Provide the (x, y) coordinate of the cell's center where the given text is located.  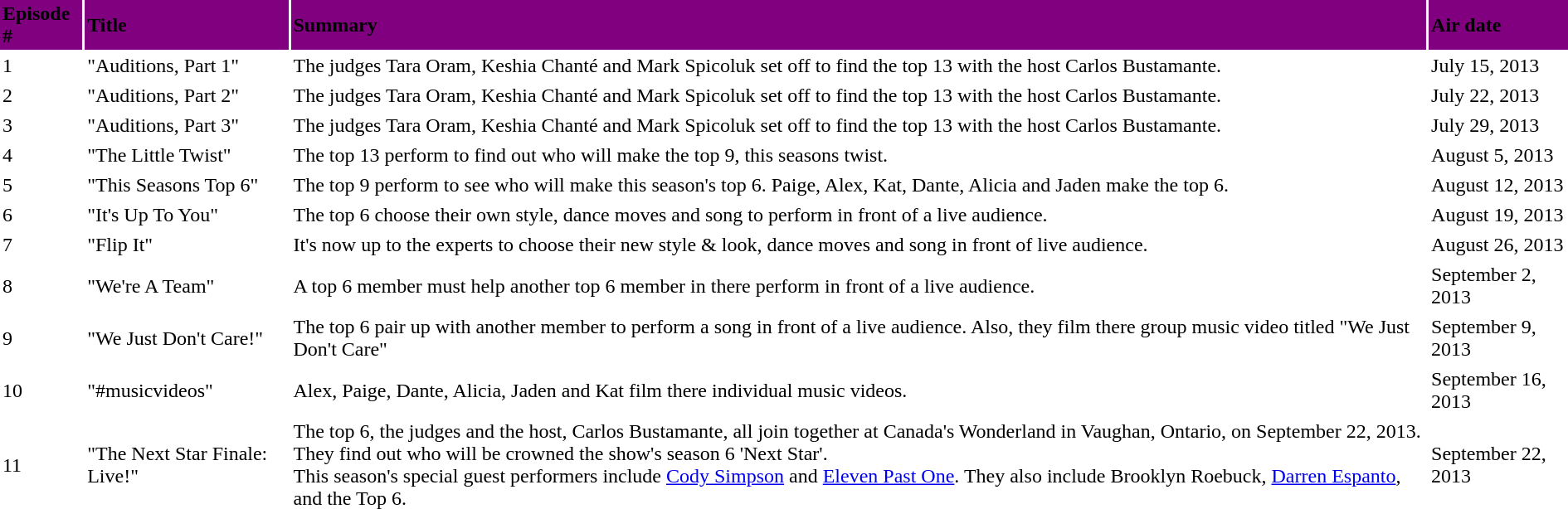
9 (41, 338)
"Auditions, Part 3" (186, 126)
"#musicvideos" (186, 390)
8 (41, 286)
"Auditions, Part 1" (186, 66)
August 12, 2013 (1498, 186)
The top 9 perform to see who will make this season's top 6. Paige, Alex, Kat, Dante, Alicia and Jaden make the top 6. (858, 186)
"The Little Twist" (186, 156)
Air date (1498, 25)
"Flip It" (186, 245)
"Auditions, Part 2" (186, 96)
7 (41, 245)
10 (41, 390)
4 (41, 156)
Summary (858, 25)
The top 6 choose their own style, dance moves and song to perform in front of a live audience. (858, 216)
July 22, 2013 (1498, 96)
It's now up to the experts to choose their new style & look, dance moves and song in front of live audience. (858, 245)
Alex, Paige, Dante, Alicia, Jaden and Kat film there individual music videos. (858, 390)
August 19, 2013 (1498, 216)
Episode # (41, 25)
July 15, 2013 (1498, 66)
July 29, 2013 (1498, 126)
6 (41, 216)
August 26, 2013 (1498, 245)
September 2, 2013 (1498, 286)
2 (41, 96)
"It's Up To You" (186, 216)
September 9, 2013 (1498, 338)
A top 6 member must help another top 6 member in there perform in front of a live audience. (858, 286)
"We're A Team" (186, 286)
The top 13 perform to find out who will make the top 9, this seasons twist. (858, 156)
September 16, 2013 (1498, 390)
Title (186, 25)
1 (41, 66)
3 (41, 126)
5 (41, 186)
"We Just Don't Care!" (186, 338)
"This Seasons Top 6" (186, 186)
August 5, 2013 (1498, 156)
